Provide the [X, Y] coordinate of the cell's center where the given text is located.  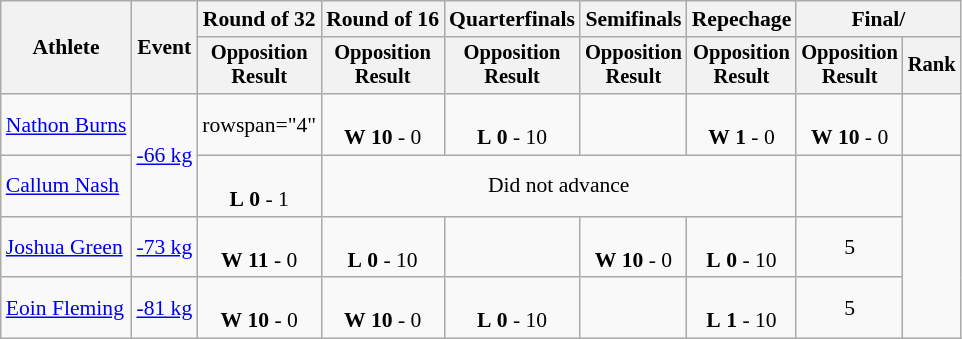
rowspan="4" [259, 124]
W 11 - 0 [259, 248]
-66 kg [164, 155]
Round of 32 [259, 19]
Event [164, 48]
L 1 - 10 [742, 308]
Eoin Fleming [66, 308]
Nathon Burns [66, 124]
-73 kg [164, 248]
Callum Nash [66, 186]
Repechage [742, 19]
Did not advance [558, 186]
W 1 - 0 [742, 124]
L 0 - 1 [259, 186]
Final/ [878, 19]
-81 kg [164, 308]
Athlete [66, 48]
Quarterfinals [512, 19]
Semifinals [634, 19]
Rank [932, 66]
Joshua Green [66, 248]
Round of 16 [382, 19]
